Detect which cell encompasses the target text, then output its (X, Y) center coordinate. 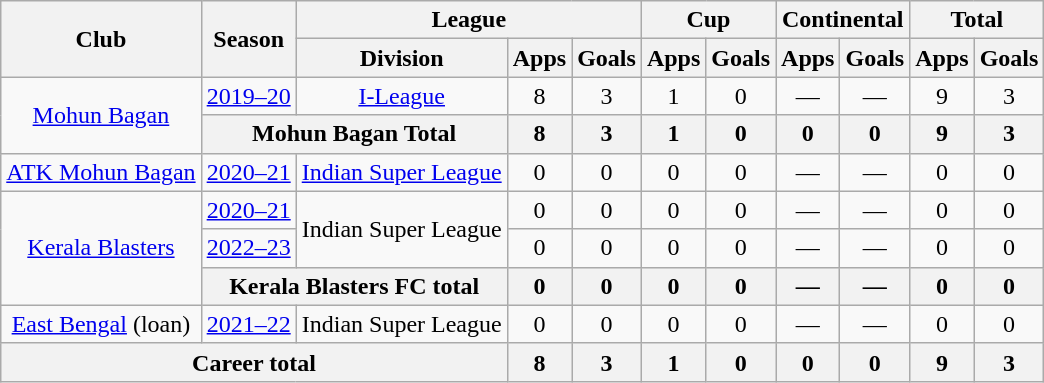
Mohun Bagan Total (354, 134)
Career total (254, 362)
Mohun Bagan (101, 115)
League (468, 20)
2021–22 (248, 324)
Cup (708, 20)
2019–20 (248, 96)
Kerala Blasters FC total (354, 286)
Club (101, 39)
East Bengal (loan) (101, 324)
2022–23 (248, 248)
I-League (402, 96)
ATK Mohun Bagan (101, 172)
Total (977, 20)
Season (248, 39)
Continental (843, 20)
Division (402, 58)
Kerala Blasters (101, 248)
